Locate the cell with the specified text and output its (X, Y) center coordinate. 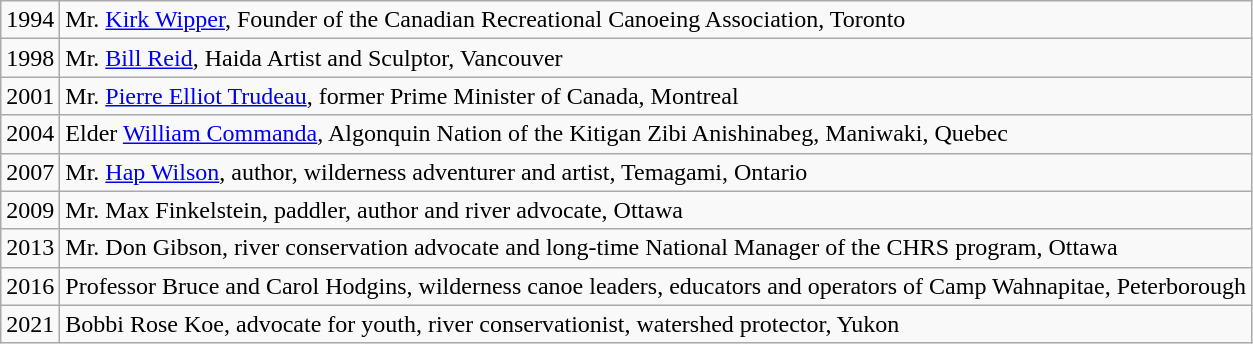
1994 (30, 20)
2009 (30, 210)
2007 (30, 172)
2001 (30, 96)
Elder William Commanda, Algonquin Nation of the Kitigan Zibi Anishinabeg, Maniwaki, Quebec (656, 134)
Mr. Don Gibson, river conservation advocate and long-time National Manager of the CHRS program, Ottawa (656, 248)
Mr. Kirk Wipper, Founder of the Canadian Recreational Canoeing Association, Toronto (656, 20)
Professor Bruce and Carol Hodgins, wilderness canoe leaders, educators and operators of Camp Wahnapitae, Peterborough (656, 286)
Bobbi Rose Koe, advocate for youth, river conservationist, watershed protector, Yukon (656, 324)
2013 (30, 248)
Mr. Bill Reid, Haida Artist and Sculptor, Vancouver (656, 58)
Mr. Hap Wilson, author, wilderness adventurer and artist, Temagami, Ontario (656, 172)
1998 (30, 58)
Mr. Pierre Elliot Trudeau, former Prime Minister of Canada, Montreal (656, 96)
Mr. Max Finkelstein, paddler, author and river advocate, Ottawa (656, 210)
2021 (30, 324)
2016 (30, 286)
2004 (30, 134)
